Identify which cell holds the provided text, then report its [x, y] central coordinate. 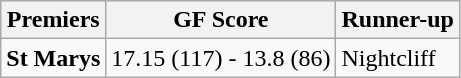
17.15 (117) - 13.8 (86) [221, 58]
St Marys [54, 58]
Premiers [54, 20]
Nightcliff [398, 58]
GF Score [221, 20]
Runner-up [398, 20]
